Provide the [X, Y] coordinate of the cell's center where the given text is located.  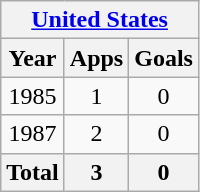
1987 [33, 134]
United States [100, 20]
Total [33, 172]
1 [96, 96]
3 [96, 172]
1985 [33, 96]
Apps [96, 58]
2 [96, 134]
Goals [164, 58]
Year [33, 58]
